Return [x, y] of the center of cell containing provided text 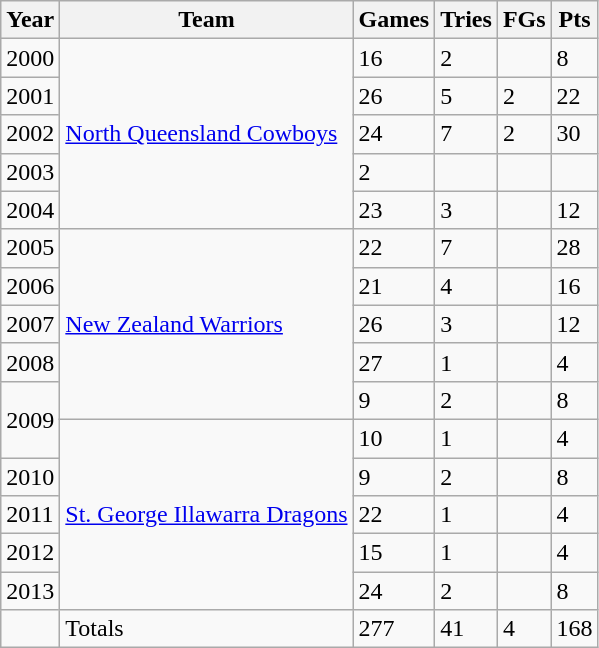
2012 [30, 553]
277 [394, 629]
23 [394, 210]
2005 [30, 248]
5 [466, 96]
Pts [574, 20]
Year [30, 20]
168 [574, 629]
2009 [30, 419]
New Zealand Warriors [206, 324]
21 [394, 286]
27 [394, 362]
2011 [30, 515]
15 [394, 553]
FGs [524, 20]
2003 [30, 172]
2007 [30, 324]
41 [466, 629]
28 [574, 248]
Team [206, 20]
2013 [30, 591]
Tries [466, 20]
Games [394, 20]
10 [394, 438]
2001 [30, 96]
Totals [206, 629]
2006 [30, 286]
2004 [30, 210]
30 [574, 134]
2000 [30, 58]
2008 [30, 362]
St. George Illawarra Dragons [206, 514]
North Queensland Cowboys [206, 134]
2002 [30, 134]
2010 [30, 477]
